Locate the cell with the specified text and output its [X, Y] center coordinate. 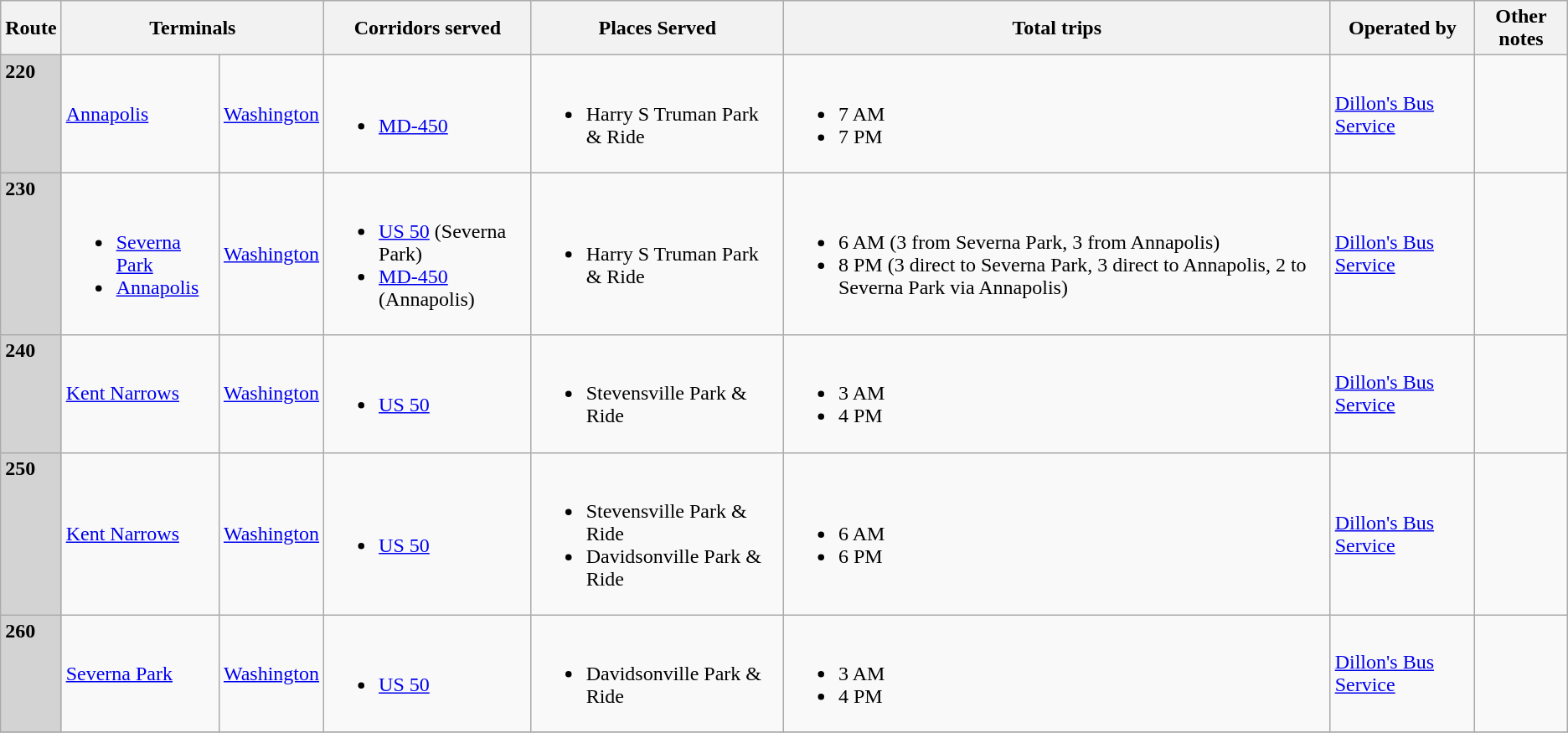
Places Served [657, 28]
Route [31, 28]
Other notes [1521, 28]
Corridors served [428, 28]
Stevensville Park & Ride [657, 394]
220 [31, 114]
6 AM (3 from Severna Park, 3 from Annapolis)8 PM (3 direct to Severna Park, 3 direct to Annapolis, 2 to Severna Park via Annapolis) [1057, 254]
7 AM7 PM [1057, 114]
Davidsonville Park & Ride [657, 674]
250 [31, 534]
Severna Park [140, 674]
Severna ParkAnnapolis [140, 254]
Annapolis [140, 114]
Total trips [1057, 28]
Operated by [1402, 28]
MD-450 [428, 114]
US 50 (Severna Park)MD-450 (Annapolis) [428, 254]
240 [31, 394]
6 AM6 PM [1057, 534]
230 [31, 254]
Stevensville Park & RideDavidsonville Park & Ride [657, 534]
Terminals [193, 28]
260 [31, 674]
